Determine the (X, Y) coordinate at the center of the cell enclosing the given text.  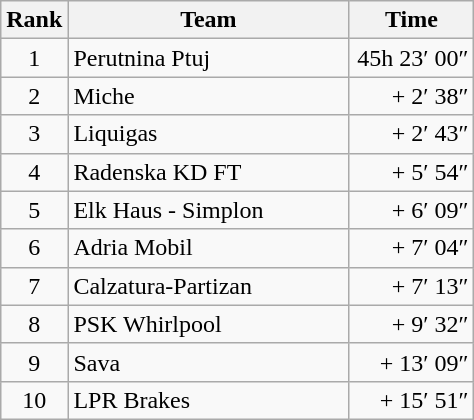
45h 23′ 00″ (412, 58)
3 (34, 134)
Rank (34, 20)
5 (34, 210)
+ 5′ 54″ (412, 172)
Sava (208, 362)
Elk Haus - Simplon (208, 210)
+ 9′ 32″ (412, 324)
+ 7′ 13″ (412, 286)
+ 15′ 51″ (412, 400)
10 (34, 400)
9 (34, 362)
1 (34, 58)
+ 6′ 09″ (412, 210)
Liquigas (208, 134)
2 (34, 96)
6 (34, 248)
4 (34, 172)
+ 7′ 04″ (412, 248)
Perutnina Ptuj (208, 58)
Miche (208, 96)
Time (412, 20)
+ 13′ 09″ (412, 362)
+ 2′ 43″ (412, 134)
LPR Brakes (208, 400)
7 (34, 286)
Radenska KD FT (208, 172)
PSK Whirlpool (208, 324)
Team (208, 20)
Adria Mobil (208, 248)
Calzatura-Partizan (208, 286)
8 (34, 324)
+ 2′ 38″ (412, 96)
